Detect which cell encompasses the target text, then output its [x, y] center coordinate. 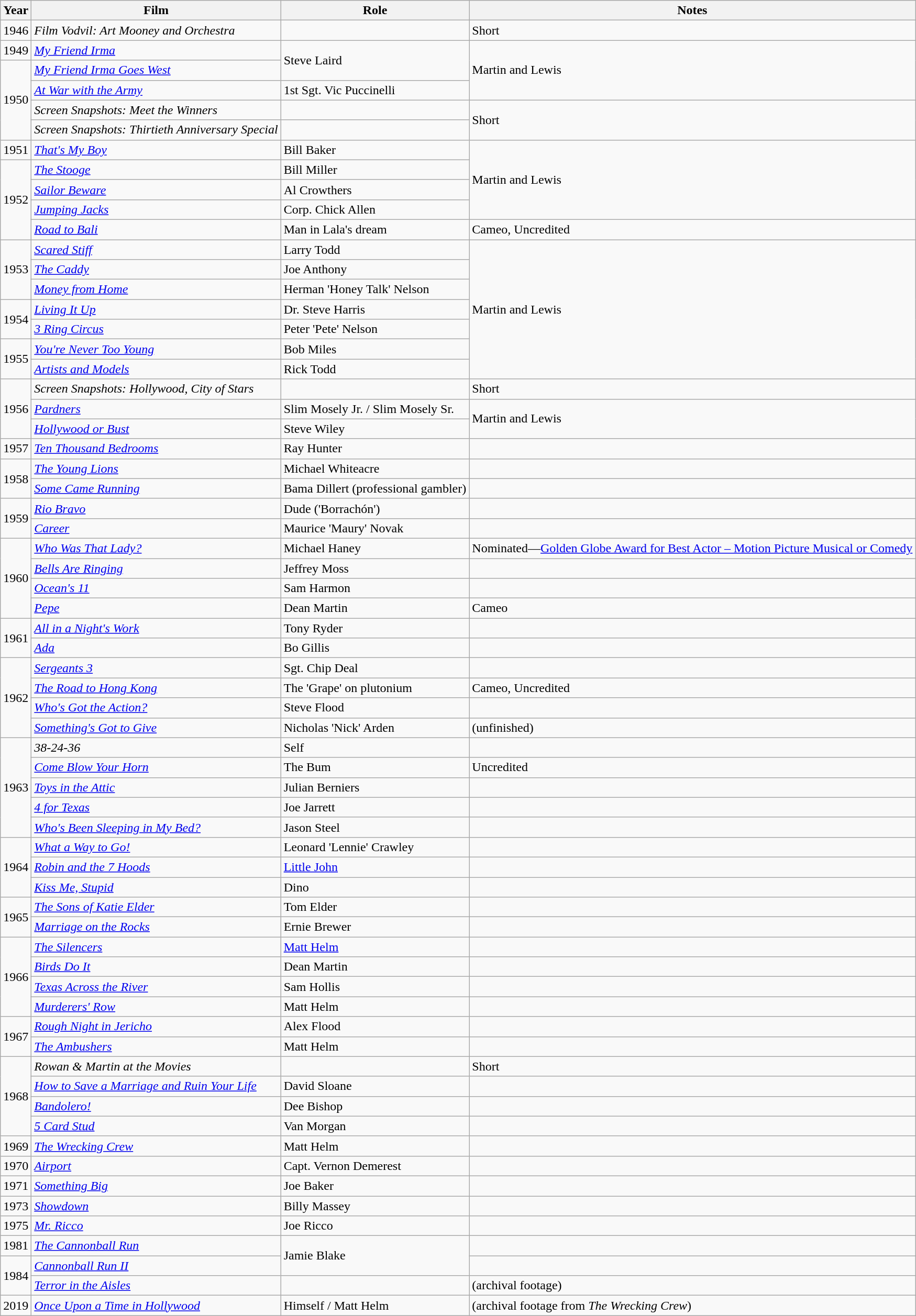
Robin and the 7 Hoods [156, 867]
Steve Wiley [375, 429]
Artists and Models [156, 369]
Marriage on the Rocks [156, 927]
1st Sgt. Vic Puccinelli [375, 90]
Who's Got the Action? [156, 708]
1981 [16, 1246]
Bill Miller [375, 170]
1970 [16, 1166]
The Bum [375, 767]
The Road to Hong Kong [156, 688]
1957 [16, 449]
1956 [16, 409]
Airport [156, 1166]
3 Ring Circus [156, 329]
Screen Snapshots: Meet the Winners [156, 110]
Hollywood or Bust [156, 429]
Pardners [156, 409]
1962 [16, 698]
Sergeants 3 [156, 668]
The Stooge [156, 170]
Slim Mosely Jr. / Slim Mosely Sr. [375, 409]
You're Never Too Young [156, 349]
Van Morgan [375, 1126]
Kiss Me, Stupid [156, 887]
1968 [16, 1096]
Birds Do It [156, 967]
1984 [16, 1276]
Nicholas 'Nick' Arden [375, 728]
Ten Thousand Bedrooms [156, 449]
Capt. Vernon Demerest [375, 1166]
Tony Ryder [375, 628]
Al Crowthers [375, 189]
Billy Massey [375, 1206]
Himself / Matt Helm [375, 1306]
1975 [16, 1226]
1969 [16, 1146]
1953 [16, 270]
Ocean's 11 [156, 588]
Bill Baker [375, 150]
How to Save a Marriage and Ruin Your Life [156, 1086]
Dude ('Borrachón') [375, 508]
Toys in the Attic [156, 787]
Murderers' Row [156, 1007]
1951 [16, 150]
Rough Night in Jericho [156, 1027]
Michael Whiteacre [375, 469]
Ray Hunter [375, 449]
Julian Berniers [375, 787]
Man in Lala's dream [375, 229]
Tom Elder [375, 907]
Joe Baker [375, 1186]
Rick Todd [375, 369]
Career [156, 528]
1960 [16, 578]
Jason Steel [375, 827]
Once Upon a Time in Hollywood [156, 1306]
Sam Hollis [375, 987]
Screen Snapshots: Thirtieth Anniversary Special [156, 130]
4 for Texas [156, 807]
Herman 'Honey Talk' Nelson [375, 289]
The Young Lions [156, 469]
Peter 'Pete' Nelson [375, 329]
Self [375, 748]
(unfinished) [692, 728]
1973 [16, 1206]
Joe Anthony [375, 270]
The Silencers [156, 947]
Film [156, 10]
Dee Bishop [375, 1106]
Who Was That Lady? [156, 548]
Uncredited [692, 767]
Joe Ricco [375, 1226]
1965 [16, 917]
Ada [156, 648]
Year [16, 10]
Little John [375, 867]
Cannonball Run II [156, 1266]
Rio Bravo [156, 508]
Corp. Chick Allen [375, 209]
Mr. Ricco [156, 1226]
2019 [16, 1306]
At War with the Army [156, 90]
Something's Got to Give [156, 728]
Jamie Blake [375, 1256]
Cameo [692, 608]
Some Came Running [156, 488]
Bo Gillis [375, 648]
1966 [16, 977]
Jumping Jacks [156, 209]
Role [375, 10]
What a Way to Go! [156, 847]
Bama Dillert (professional gambler) [375, 488]
Alex Flood [375, 1027]
Ernie Brewer [375, 927]
38-24-36 [156, 748]
Something Big [156, 1186]
1964 [16, 867]
Steve Laird [375, 60]
1946 [16, 30]
1959 [16, 518]
My Friend Irma [156, 50]
Bandolero! [156, 1106]
Bob Miles [375, 349]
The Caddy [156, 270]
Dino [375, 887]
1961 [16, 638]
Screen Snapshots: Hollywood, City of Stars [156, 389]
The Sons of Katie Elder [156, 907]
1954 [16, 319]
The Ambushers [156, 1046]
Steve Flood [375, 708]
Dr. Steve Harris [375, 309]
Larry Todd [375, 250]
1950 [16, 100]
Nominated—Golden Globe Award for Best Actor – Motion Picture Musical or Comedy [692, 548]
1952 [16, 199]
Terror in the Aisles [156, 1286]
Maurice 'Maury' Novak [375, 528]
All in a Night's Work [156, 628]
Michael Haney [375, 548]
Scared Stiff [156, 250]
Sam Harmon [375, 588]
1967 [16, 1036]
(archival footage from The Wrecking Crew) [692, 1306]
Texas Across the River [156, 987]
The Cannonball Run [156, 1246]
1958 [16, 478]
Bells Are Ringing [156, 568]
Showdown [156, 1206]
Jeffrey Moss [375, 568]
1971 [16, 1186]
1955 [16, 359]
Notes [692, 10]
5 Card Stud [156, 1126]
Come Blow Your Horn [156, 767]
Rowan & Martin at the Movies [156, 1066]
Pepe [156, 608]
Joe Jarrett [375, 807]
The Wrecking Crew [156, 1146]
1949 [16, 50]
Sailor Beware [156, 189]
Sgt. Chip Deal [375, 668]
Film Vodvil: Art Mooney and Orchestra [156, 30]
Money from Home [156, 289]
Road to Bali [156, 229]
David Sloane [375, 1086]
My Friend Irma Goes West [156, 70]
1963 [16, 787]
The 'Grape' on plutonium [375, 688]
Who's Been Sleeping in My Bed? [156, 827]
Leonard 'Lennie' Crawley [375, 847]
That's My Boy [156, 150]
(archival footage) [692, 1286]
Living It Up [156, 309]
